Provide the (X, Y) coordinate of the cell's center where the given text is located.  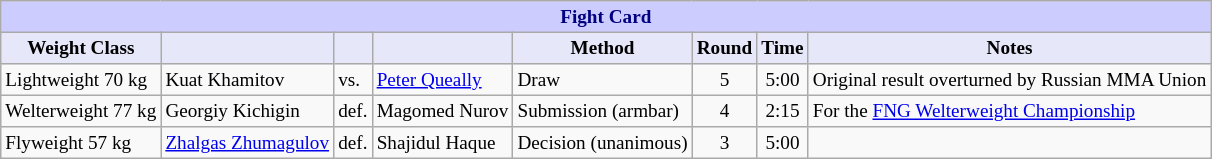
Decision (unanimous) (602, 143)
Magomed Nurov (442, 111)
For the FNG Welterweight Championship (1010, 111)
Method (602, 48)
Georgiy Kichigin (248, 111)
Fight Card (606, 17)
Round (724, 48)
3 (724, 143)
Notes (1010, 48)
2:15 (782, 111)
Weight Class (81, 48)
Flyweight 57 kg (81, 143)
Submission (armbar) (602, 111)
Zhalgas Zhumagulov (248, 143)
Welterweight 77 kg (81, 111)
Lightweight 70 kg (81, 80)
4 (724, 111)
5 (724, 80)
Peter Queally (442, 80)
Shajidul Haque (442, 143)
Original result overturned by Russian MMA Union (1010, 80)
Time (782, 48)
Kuat Khamitov (248, 80)
vs. (353, 80)
Draw (602, 80)
